Detect which cell encompasses the target text, then output its [x, y] center coordinate. 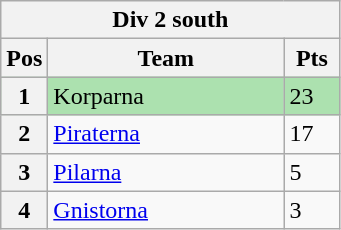
Piraterna [166, 134]
17 [312, 134]
1 [24, 96]
23 [312, 96]
2 [24, 134]
5 [312, 172]
Pos [24, 58]
Pts [312, 58]
Pilarna [166, 172]
Team [166, 58]
Gnistorna [166, 210]
Korparna [166, 96]
4 [24, 210]
Div 2 south [170, 20]
